Search for the cell housing the specified text and yield its (x, y) center coordinate. 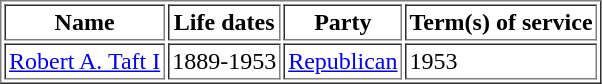
Republican (343, 62)
Life dates (224, 22)
Term(s) of service (501, 22)
1889-1953 (224, 62)
Name (84, 22)
1953 (501, 62)
Robert A. Taft I (84, 62)
Party (343, 22)
